Return (X, Y) of the center of cell containing provided text 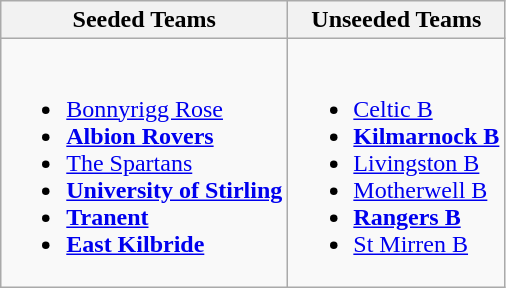
Seeded Teams (144, 20)
Celtic BKilmarnock BLivingston BMotherwell BRangers BSt Mirren B (396, 163)
Unseeded Teams (396, 20)
Bonnyrigg RoseAlbion RoversThe SpartansUniversity of StirlingTranentEast Kilbride (144, 163)
